Extract the (x, y) coordinate from the center of the cell holding the provided text.  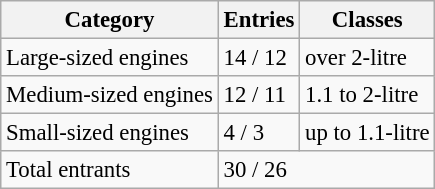
Large-sized engines (110, 58)
over 2-litre (368, 58)
1.1 to 2-litre (368, 95)
12 / 11 (258, 95)
30 / 26 (326, 170)
Classes (368, 20)
Category (110, 20)
up to 1.1-litre (368, 133)
Small-sized engines (110, 133)
Medium-sized engines (110, 95)
14 / 12 (258, 58)
Entries (258, 20)
Total entrants (110, 170)
4 / 3 (258, 133)
